Return the [x, y] coordinate for the center point of the cell that contains the specified text.  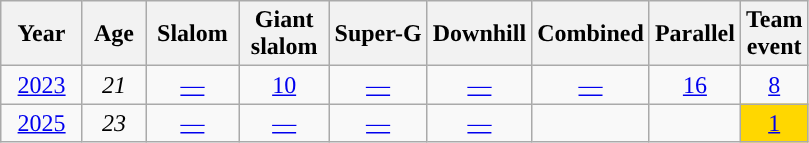
Slalom [193, 34]
1 [774, 123]
2025 [42, 123]
23 [114, 123]
Parallel [694, 34]
Downhill [479, 34]
10 [284, 85]
Combined [591, 34]
Super-G [378, 34]
16 [694, 85]
Age [114, 34]
Giant slalom [284, 34]
Year [42, 34]
2023 [42, 85]
Teamevent [774, 34]
8 [774, 85]
21 [114, 85]
